Determine the (x, y) coordinate at the center of the cell enclosing the given text.  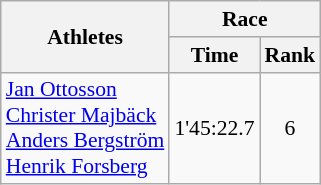
6 (290, 128)
Jan OttossonChrister MajbäckAnders BergströmHenrik Forsberg (86, 128)
Time (214, 55)
Race (244, 19)
Athletes (86, 36)
Rank (290, 55)
1'45:22.7 (214, 128)
